Provide the (x, y) coordinate of the cell's center where the given text is located.  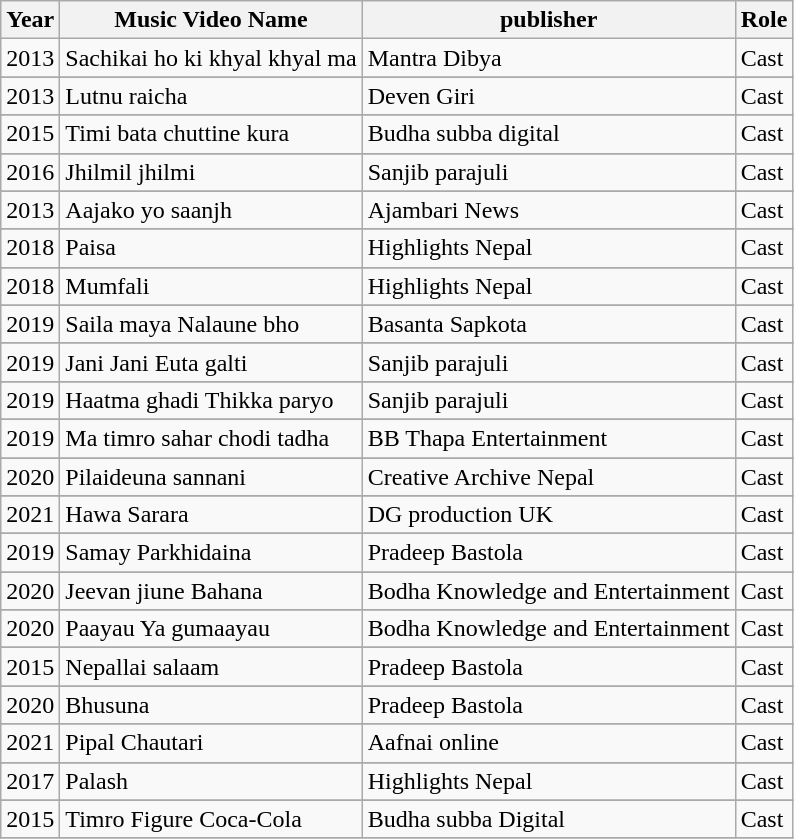
Sachikai ho ki khyal khyal ma (211, 58)
Samay Parkhidaina (211, 553)
2016 (30, 172)
publisher (548, 20)
Jhilmil jhilmi (211, 172)
Lutnu raicha (211, 96)
Budha subba Digital (548, 819)
Saila maya Nalaune bho (211, 324)
Jeevan jiune Bahana (211, 591)
Paayau Ya gumaayau (211, 629)
2017 (30, 781)
Ma timro sahar chodi tadha (211, 438)
Timro Figure Coca-Cola (211, 819)
Role (764, 20)
Haatma ghadi Thikka paryo (211, 400)
Timi bata chuttine kura (211, 134)
Bhusuna (211, 705)
Budha subba digital (548, 134)
Pilaideuna sannani (211, 477)
Mantra Dibya (548, 58)
Deven Giri (548, 96)
Pipal Chautari (211, 743)
DG production UK (548, 515)
Basanta Sapkota (548, 324)
Ajambari News (548, 210)
Jani Jani Euta galti (211, 362)
Aajako yo saanjh (211, 210)
Mumfali (211, 286)
Paisa (211, 248)
Hawa Sarara (211, 515)
Year (30, 20)
Aafnai online (548, 743)
Music Video Name (211, 20)
BB Thapa Entertainment (548, 438)
Creative Archive Nepal (548, 477)
Palash (211, 781)
Nepallai salaam (211, 667)
